For the text-containing cell, return its midpoint in [X, Y] coordinate format. 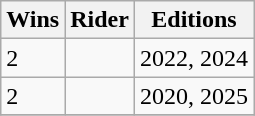
Wins [33, 20]
Editions [194, 20]
Rider [100, 20]
2020, 2025 [194, 96]
2022, 2024 [194, 58]
